Capture the cell that displays the provided text and extract its (x, y) central coordinate. 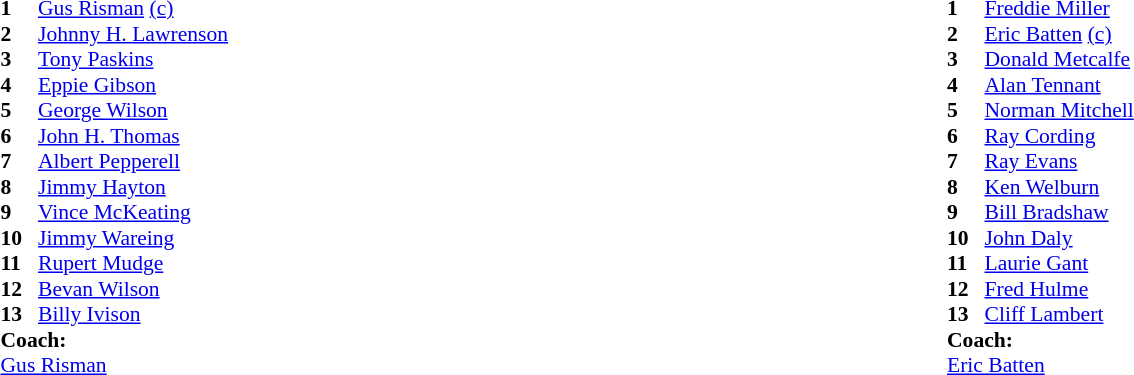
Jimmy Wareing (133, 238)
Laurie Gant (1058, 263)
Cliff Lambert (1058, 315)
John Daly (1058, 238)
Johnny H. Lawrenson (133, 34)
Donald Metcalfe (1058, 59)
John H. Thomas (133, 136)
Jimmy Hayton (133, 187)
Rupert Mudge (133, 263)
Tony Paskins (133, 59)
Ray Evans (1058, 161)
Fred Hulme (1058, 289)
Billy Ivison (133, 315)
Bill Bradshaw (1058, 213)
Vince McKeating (133, 213)
Alan Tennant (1058, 85)
George Wilson (133, 111)
Norman Mitchell (1058, 111)
Ken Welburn (1058, 187)
Bevan Wilson (133, 289)
Albert Pepperell (133, 161)
Eppie Gibson (133, 85)
Ray Cording (1058, 136)
Eric Batten (c) (1058, 34)
